Search for the cell housing the specified text and yield its [x, y] center coordinate. 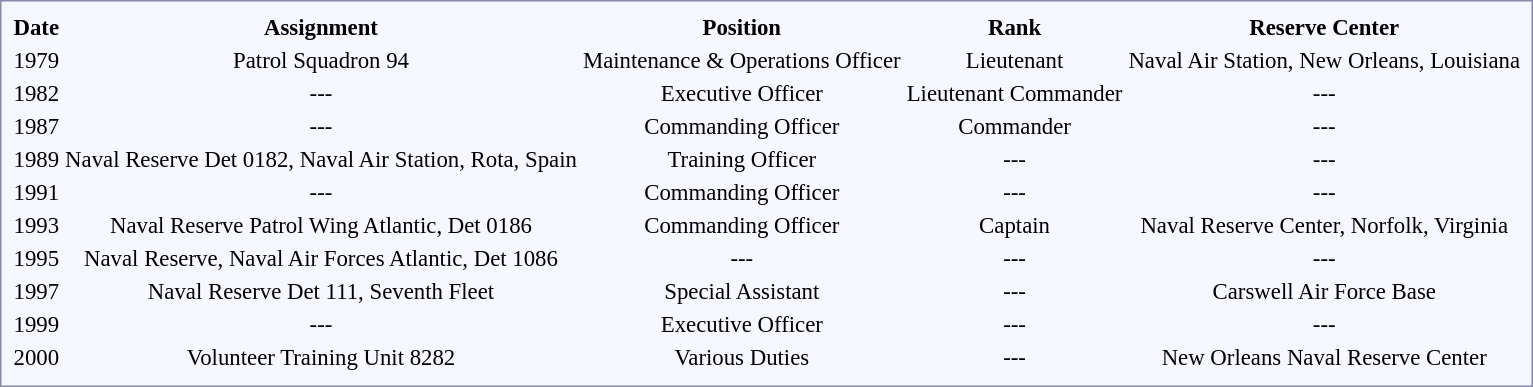
1982 [36, 93]
1989 [36, 159]
Commander [1014, 126]
Special Assistant [742, 291]
1987 [36, 126]
1991 [36, 192]
1993 [36, 225]
Volunteer Training Unit 8282 [322, 357]
Maintenance & Operations Officer [742, 60]
Assignment [322, 27]
2000 [36, 357]
Naval Reserve Patrol Wing Atlantic, Det 0186 [322, 225]
Naval Reserve Center, Norfolk, Virginia [1324, 225]
Captain [1014, 225]
Lieutenant Commander [1014, 93]
Rank [1014, 27]
1995 [36, 258]
Various Duties [742, 357]
New Orleans Naval Reserve Center [1324, 357]
Date [36, 27]
Naval Air Station, New Orleans, Louisiana [1324, 60]
1979 [36, 60]
Lieutenant [1014, 60]
1999 [36, 324]
1997 [36, 291]
Position [742, 27]
Carswell Air Force Base [1324, 291]
Reserve Center [1324, 27]
Naval Reserve Det 111, Seventh Fleet [322, 291]
Training Officer [742, 159]
Patrol Squadron 94 [322, 60]
Naval Reserve Det 0182, Naval Air Station, Rota, Spain [322, 159]
Naval Reserve, Naval Air Forces Atlantic, Det 1086 [322, 258]
